Search for the cell housing the specified text and yield its [x, y] center coordinate. 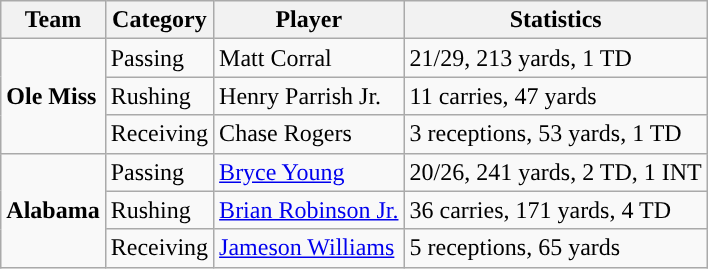
20/26, 241 yards, 2 TD, 1 INT [556, 172]
36 carries, 171 yards, 4 TD [556, 210]
Alabama [53, 210]
Bryce Young [309, 172]
Team [53, 20]
Ole Miss [53, 96]
Player [309, 20]
Jameson Williams [309, 248]
Statistics [556, 20]
11 carries, 47 yards [556, 96]
5 receptions, 65 yards [556, 248]
3 receptions, 53 yards, 1 TD [556, 134]
Brian Robinson Jr. [309, 210]
Chase Rogers [309, 134]
Category [159, 20]
Matt Corral [309, 58]
Henry Parrish Jr. [309, 96]
21/29, 213 yards, 1 TD [556, 58]
